Return the [X, Y] coordinate for the center point of the cell that contains the specified text.  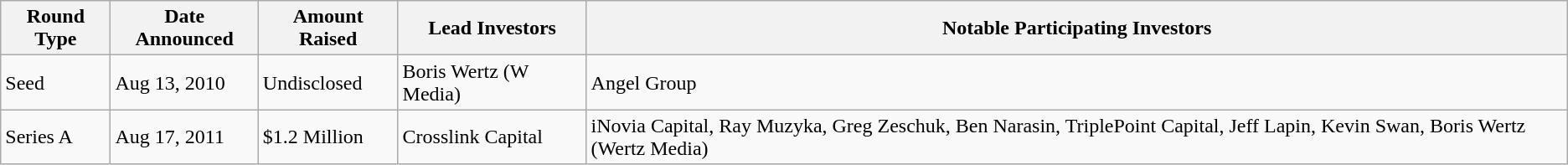
Date Announced [184, 28]
Lead Investors [493, 28]
Aug 13, 2010 [184, 82]
iNovia Capital, Ray Muzyka, Greg Zeschuk, Ben Narasin, TriplePoint Capital, Jeff Lapin, Kevin Swan, Boris Wertz (Wertz Media) [1077, 137]
$1.2 Million [328, 137]
Round Type [55, 28]
Aug 17, 2011 [184, 137]
Boris Wertz (W Media) [493, 82]
Angel Group [1077, 82]
Crosslink Capital [493, 137]
Seed [55, 82]
Notable Participating Investors [1077, 28]
Series A [55, 137]
Undisclosed [328, 82]
Amount Raised [328, 28]
